Detect which cell encompasses the target text, then output its (x, y) center coordinate. 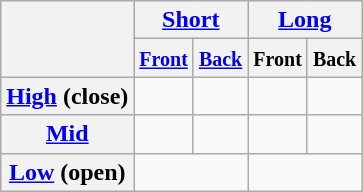
Low (open) (68, 172)
Long (305, 20)
Short (191, 20)
Mid (68, 134)
High (close) (68, 96)
